Search for the cell housing the specified text and yield its (x, y) center coordinate. 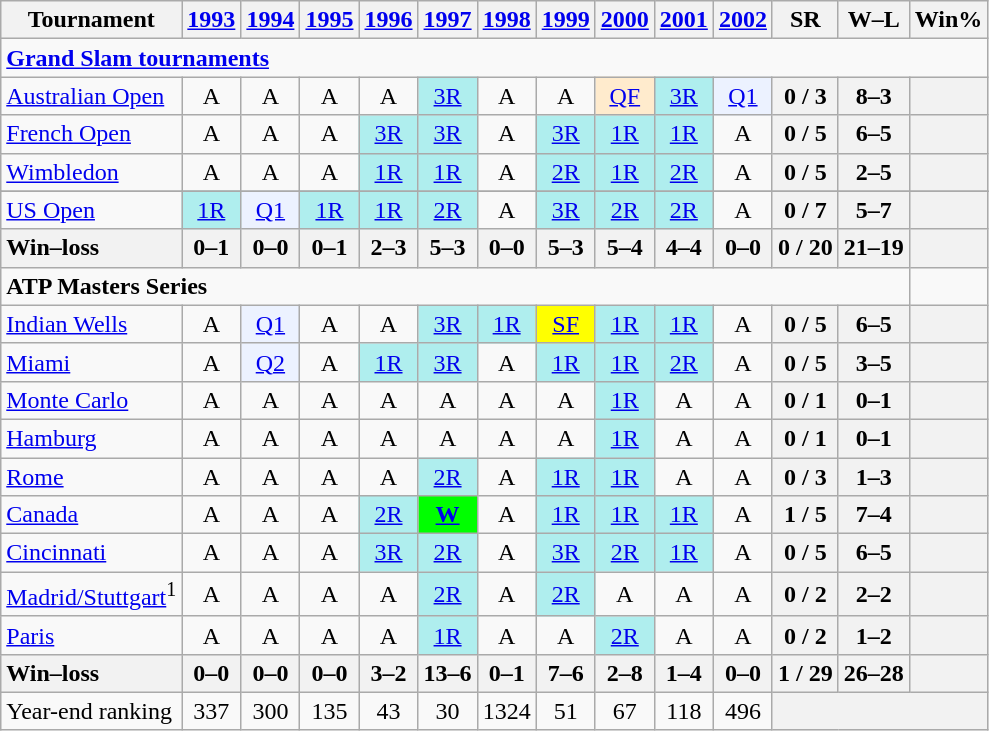
21–19 (874, 248)
337 (212, 711)
US Open (92, 210)
7–6 (566, 673)
Grand Slam tournaments (494, 58)
2002 (742, 20)
1–4 (684, 673)
1995 (330, 20)
Hamburg (92, 438)
Indian Wells (92, 324)
1324 (506, 711)
Rome (92, 477)
0 / 20 (805, 248)
300 (270, 711)
67 (624, 711)
1 / 29 (805, 673)
51 (566, 711)
0 / 7 (805, 210)
43 (388, 711)
Canada (92, 515)
135 (330, 711)
Madrid/Stuttgart1 (92, 594)
Paris (92, 635)
496 (742, 711)
1996 (388, 20)
Miami (92, 362)
1997 (448, 20)
7–4 (874, 515)
Year-end ranking (92, 711)
2001 (684, 20)
French Open (92, 134)
SR (805, 20)
30 (448, 711)
2000 (624, 20)
2–8 (624, 673)
W (448, 515)
1999 (566, 20)
1994 (270, 20)
SF (566, 324)
Tournament (92, 20)
Monte Carlo (92, 400)
Q2 (270, 362)
W–L (874, 20)
Wimbledon (92, 172)
1993 (212, 20)
1–2 (874, 635)
Cincinnati (92, 553)
13–6 (448, 673)
Win% (948, 20)
ATP Masters Series (455, 286)
5–7 (874, 210)
1–3 (874, 477)
26–28 (874, 673)
3–5 (874, 362)
5–4 (624, 248)
2–5 (874, 172)
QF (624, 96)
2–2 (874, 594)
1998 (506, 20)
3–2 (388, 673)
4–4 (684, 248)
2–3 (388, 248)
8–3 (874, 96)
1 / 5 (805, 515)
Australian Open (92, 96)
118 (684, 711)
